Find where the given text appears and provide that cell's center as (X, Y) coordinate. 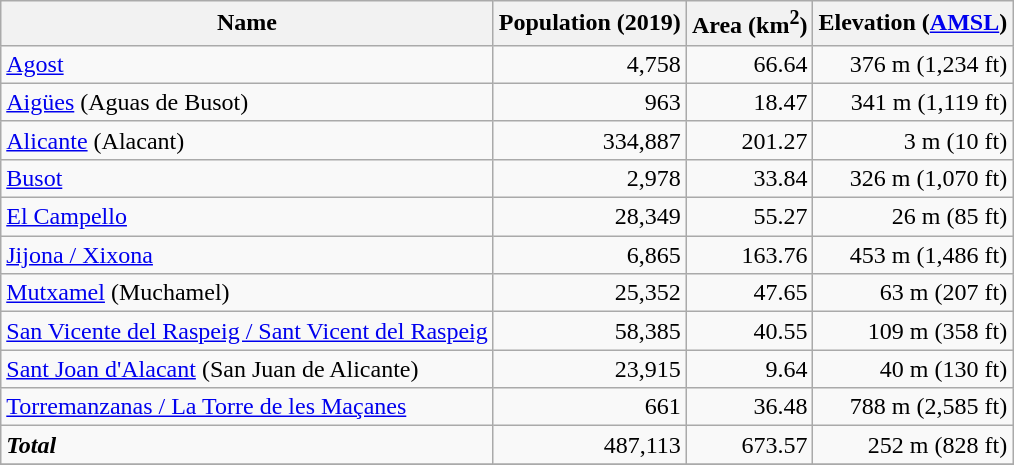
Sant Joan d'Alacant (San Juan de Alicante) (248, 369)
23,915 (590, 369)
Alicante (Alacant) (248, 140)
Mutxamel (Muchamel) (248, 293)
Jijona / Xixona (248, 255)
El Campello (248, 217)
376 m (1,234 ft) (913, 64)
Area (km2) (750, 24)
Elevation (AMSL) (913, 24)
18.47 (750, 102)
47.65 (750, 293)
453 m (1,486 ft) (913, 255)
2,978 (590, 178)
326 m (1,070 ft) (913, 178)
Population (2019) (590, 24)
36.48 (750, 407)
Torremanzanas / La Torre de les Maçanes (248, 407)
201.27 (750, 140)
3 m (10 ft) (913, 140)
Total (248, 445)
334,887 (590, 140)
Busot (248, 178)
28,349 (590, 217)
55.27 (750, 217)
252 m (828 ft) (913, 445)
341 m (1,119 ft) (913, 102)
4,758 (590, 64)
109 m (358 ft) (913, 331)
40 m (130 ft) (913, 369)
Aigües (Aguas de Busot) (248, 102)
788 m (2,585 ft) (913, 407)
25,352 (590, 293)
9.64 (750, 369)
6,865 (590, 255)
661 (590, 407)
487,113 (590, 445)
40.55 (750, 331)
163.76 (750, 255)
San Vicente del Raspeig / Sant Vicent del Raspeig (248, 331)
58,385 (590, 331)
63 m (207 ft) (913, 293)
66.64 (750, 64)
Name (248, 24)
673.57 (750, 445)
Agost (248, 64)
33.84 (750, 178)
963 (590, 102)
26 m (85 ft) (913, 217)
